For the text-containing cell, return its midpoint in (X, Y) coordinate format. 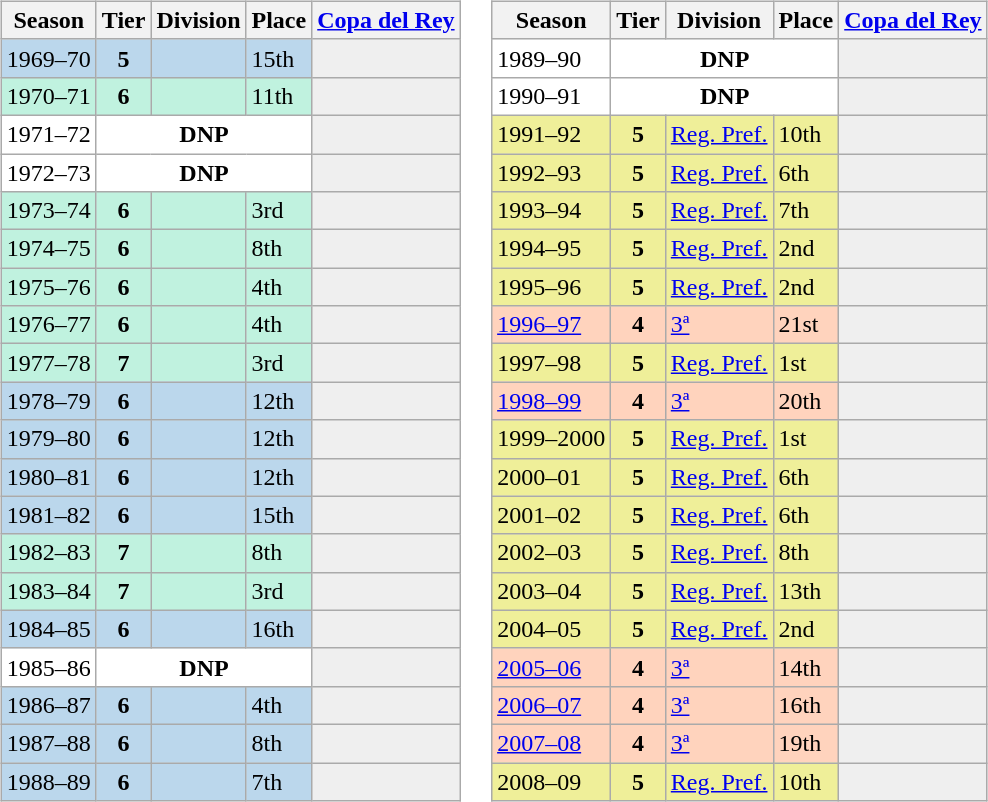
1997–98 (552, 363)
13th (806, 591)
1972–73 (48, 173)
1983–84 (48, 591)
11th (279, 96)
1981–82 (48, 515)
1977–78 (48, 363)
19th (806, 743)
2006–07 (552, 705)
1975–76 (48, 287)
1974–75 (48, 249)
1990–91 (552, 96)
1993–94 (552, 211)
1998–99 (552, 401)
2002–03 (552, 553)
2003–04 (552, 591)
1973–74 (48, 211)
1979–80 (48, 439)
1994–95 (552, 249)
20th (806, 401)
1976–77 (48, 325)
14th (806, 667)
1991–92 (552, 134)
1969–70 (48, 58)
1995–96 (552, 287)
2008–09 (552, 781)
1984–85 (48, 629)
2005–06 (552, 667)
1985–86 (48, 667)
1999–2000 (552, 439)
1996–97 (552, 325)
21st (806, 325)
1986–87 (48, 705)
1992–93 (552, 173)
1988–89 (48, 781)
2007–08 (552, 743)
1982–83 (48, 553)
1971–72 (48, 134)
1980–81 (48, 477)
2000–01 (552, 477)
2001–02 (552, 515)
1970–71 (48, 96)
1987–88 (48, 743)
1989–90 (552, 58)
2004–05 (552, 629)
1978–79 (48, 401)
